Scan for the cell matching the given text and deliver its [x, y] coordinate at center. 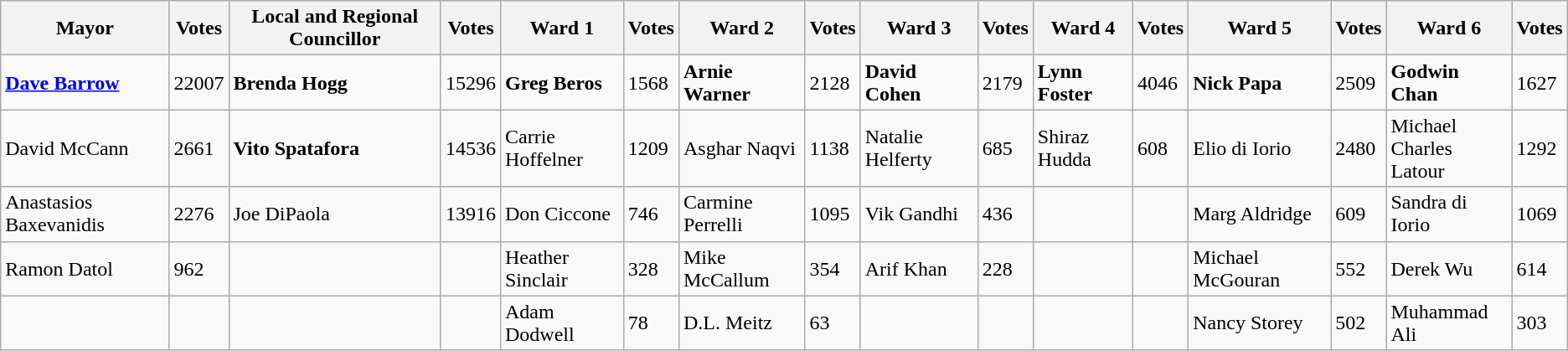
63 [833, 323]
685 [1005, 148]
354 [833, 268]
Dave Barrow [85, 82]
Brenda Hogg [335, 82]
1095 [833, 214]
1568 [651, 82]
Vik Gandhi [919, 214]
Nick Papa [1260, 82]
614 [1540, 268]
436 [1005, 214]
2480 [1359, 148]
Greg Beros [561, 82]
2661 [199, 148]
Ward 3 [919, 28]
303 [1540, 323]
Anastasios Baxevanidis [85, 214]
608 [1161, 148]
Joe DiPaola [335, 214]
22007 [199, 82]
Muhammad Ali [1449, 323]
Michael McGouran [1260, 268]
Natalie Helferty [919, 148]
MichaelCharles Latour [1449, 148]
2128 [833, 82]
552 [1359, 268]
Arif Khan [919, 268]
2509 [1359, 82]
Ward 2 [742, 28]
Adam Dodwell [561, 323]
Derek Wu [1449, 268]
1627 [1540, 82]
Local and Regional Councillor [335, 28]
D.L. Meitz [742, 323]
Elio di Iorio [1260, 148]
Ramon Datol [85, 268]
David McCann [85, 148]
Mayor [85, 28]
1209 [651, 148]
2179 [1005, 82]
Ward 1 [561, 28]
328 [651, 268]
Mike McCallum [742, 268]
Ward 5 [1260, 28]
228 [1005, 268]
Carrie Hoffelner [561, 148]
Godwin Chan [1449, 82]
13916 [471, 214]
Ward 6 [1449, 28]
Marg Aldridge [1260, 214]
15296 [471, 82]
Ward 4 [1082, 28]
Vito Spatafora [335, 148]
78 [651, 323]
Shiraz Hudda [1082, 148]
1292 [1540, 148]
Nancy Storey [1260, 323]
609 [1359, 214]
Arnie Warner [742, 82]
Heather Sinclair [561, 268]
2276 [199, 214]
502 [1359, 323]
962 [199, 268]
1138 [833, 148]
Sandra di Iorio [1449, 214]
746 [651, 214]
4046 [1161, 82]
Don Ciccone [561, 214]
1069 [1540, 214]
Asghar Naqvi [742, 148]
David Cohen [919, 82]
Carmine Perrelli [742, 214]
14536 [471, 148]
Lynn Foster [1082, 82]
